For the text-containing cell, return its midpoint in (X, Y) coordinate format. 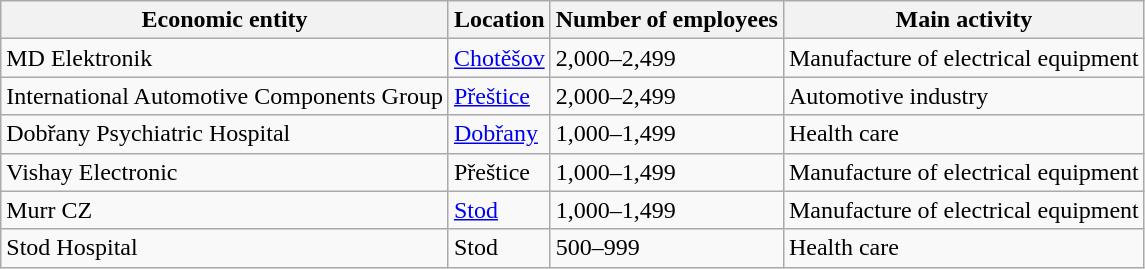
Dobřany Psychiatric Hospital (225, 134)
Chotěšov (499, 58)
Murr CZ (225, 210)
Number of employees (666, 20)
Stod Hospital (225, 248)
Dobřany (499, 134)
Vishay Electronic (225, 172)
Automotive industry (964, 96)
Economic entity (225, 20)
Main activity (964, 20)
MD Elektronik (225, 58)
Location (499, 20)
500–999 (666, 248)
International Automotive Components Group (225, 96)
